Output the (x, y) coordinate of the center of the cell containing the given text.  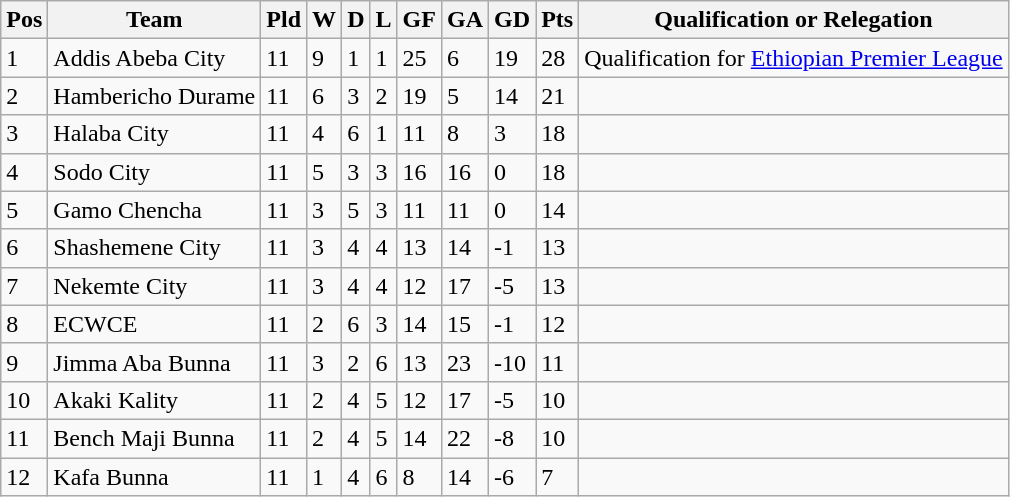
Halaba City (154, 134)
ECWCE (154, 324)
-6 (512, 477)
Pts (558, 20)
28 (558, 58)
Qualification or Relegation (794, 20)
Kafa Bunna (154, 477)
Qualification for Ethiopian Premier League (794, 58)
D (356, 20)
Pld (284, 20)
L (384, 20)
22 (464, 438)
23 (464, 362)
Jimma Aba Bunna (154, 362)
GA (464, 20)
Shashemene City (154, 248)
-8 (512, 438)
GD (512, 20)
Sodo City (154, 172)
Akaki Kality (154, 400)
Team (154, 20)
25 (419, 58)
GF (419, 20)
W (324, 20)
21 (558, 96)
Addis Abeba City (154, 58)
Nekemte City (154, 286)
Bench Maji Bunna (154, 438)
-10 (512, 362)
Hambericho Durame (154, 96)
Pos (24, 20)
Gamo Chencha (154, 210)
15 (464, 324)
